Locate the cell with the specified text and output its [x, y] center coordinate. 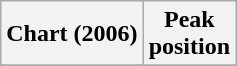
Peakposition [189, 34]
Chart (2006) [72, 34]
